Return the (x, y) coordinate for the center point of the cell that contains the specified text.  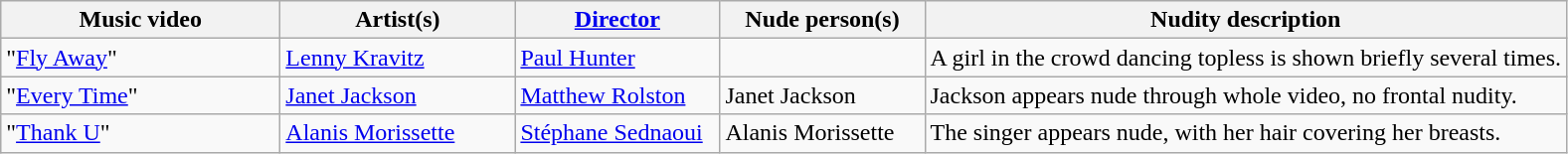
Lenny Kravitz (398, 58)
Nudity description (1246, 20)
Music video (141, 20)
Stéphane Sednaoui (617, 133)
Artist(s) (398, 20)
"Fly Away" (141, 58)
Matthew Rolston (617, 95)
"Thank U" (141, 133)
The singer appears nude, with her hair covering her breasts. (1246, 133)
Nude person(s) (822, 20)
Paul Hunter (617, 58)
Jackson appears nude through whole video, no frontal nudity. (1246, 95)
"Every Time" (141, 95)
A girl in the crowd dancing topless is shown briefly several times. (1246, 58)
Director (617, 20)
